For the text-containing cell, return its midpoint in (x, y) coordinate format. 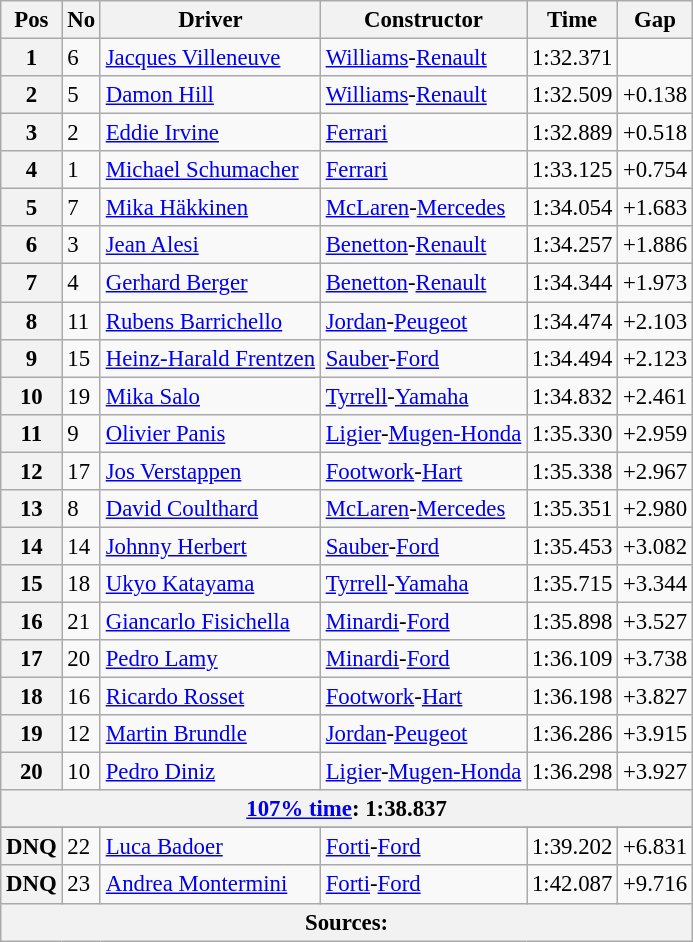
1:35.715 (572, 584)
Jos Verstappen (210, 471)
+1.683 (656, 208)
+2.123 (656, 358)
1:34.054 (572, 208)
Constructor (423, 20)
1:34.832 (572, 396)
Johnny Herbert (210, 546)
Driver (210, 20)
+0.754 (656, 170)
Eddie Irvine (210, 133)
+9.716 (656, 885)
21 (81, 621)
Time (572, 20)
1:36.198 (572, 697)
Martin Brundle (210, 734)
Gerhard Berger (210, 283)
1:35.453 (572, 546)
Mika Salo (210, 396)
1:35.330 (572, 433)
22 (81, 847)
1:34.257 (572, 245)
+3.738 (656, 659)
1:35.338 (572, 471)
Olivier Panis (210, 433)
+1.886 (656, 245)
+3.915 (656, 734)
Pos (32, 20)
Heinz-Harald Frentzen (210, 358)
1:34.474 (572, 321)
Andrea Montermini (210, 885)
Ukyo Katayama (210, 584)
+2.967 (656, 471)
+2.103 (656, 321)
1:35.898 (572, 621)
1:33.125 (572, 170)
13 (32, 509)
Damon Hill (210, 95)
+0.518 (656, 133)
1:34.494 (572, 358)
+2.959 (656, 433)
+2.461 (656, 396)
+3.527 (656, 621)
+6.831 (656, 847)
1:36.298 (572, 772)
1:32.509 (572, 95)
+3.827 (656, 697)
Jacques Villeneuve (210, 58)
Luca Badoer (210, 847)
David Coulthard (210, 509)
107% time: 1:38.837 (347, 809)
1:34.344 (572, 283)
Giancarlo Fisichella (210, 621)
Gap (656, 20)
Michael Schumacher (210, 170)
+3.082 (656, 546)
1:36.286 (572, 734)
+0.138 (656, 95)
23 (81, 885)
+3.927 (656, 772)
1:39.202 (572, 847)
Jean Alesi (210, 245)
Rubens Barrichello (210, 321)
Mika Häkkinen (210, 208)
+2.980 (656, 509)
Ricardo Rosset (210, 697)
+1.973 (656, 283)
1:36.109 (572, 659)
1:42.087 (572, 885)
Pedro Diniz (210, 772)
1:32.371 (572, 58)
1:32.889 (572, 133)
Sources: (347, 922)
No (81, 20)
+3.344 (656, 584)
Pedro Lamy (210, 659)
1:35.351 (572, 509)
